Identify which cell holds the provided text, then report its [X, Y] central coordinate. 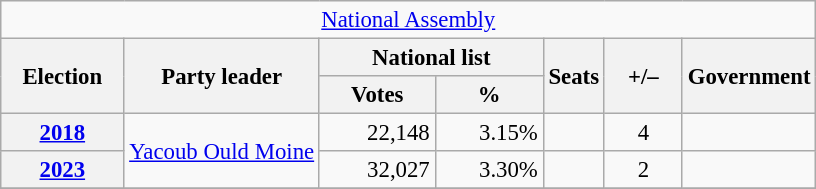
4 [643, 133]
Government [748, 76]
Votes [377, 95]
2 [643, 170]
2018 [62, 133]
Yacoub Ould Moine [222, 152]
32,027 [377, 170]
% [489, 95]
Party leader [222, 76]
2023 [62, 170]
22,148 [377, 133]
3.15% [489, 133]
3.30% [489, 170]
Election [62, 76]
Seats [574, 76]
National Assembly [408, 20]
National list [431, 58]
+/– [643, 76]
